Return [X, Y] of the center of cell containing provided text 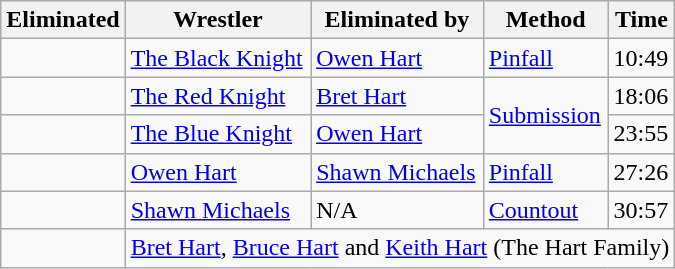
27:26 [642, 172]
The Blue Knight [218, 134]
Countout [546, 210]
Time [642, 20]
Bret Hart [398, 96]
The Black Knight [218, 58]
18:06 [642, 96]
Bret Hart, Bruce Hart and Keith Hart (The Hart Family) [400, 248]
23:55 [642, 134]
10:49 [642, 58]
Wrestler [218, 20]
The Red Knight [218, 96]
Eliminated by [398, 20]
30:57 [642, 210]
Eliminated [63, 20]
N/A [398, 210]
Submission [546, 115]
Method [546, 20]
